Detect which cell encompasses the target text, then output its (x, y) center coordinate. 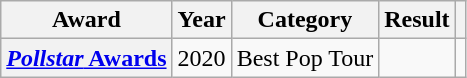
Pollstar Awards (86, 58)
Year (202, 20)
Result (417, 20)
Best Pop Tour (305, 58)
Award (86, 20)
Category (305, 20)
2020 (202, 58)
